Find where the given text appears and provide that cell's center as (X, Y) coordinate. 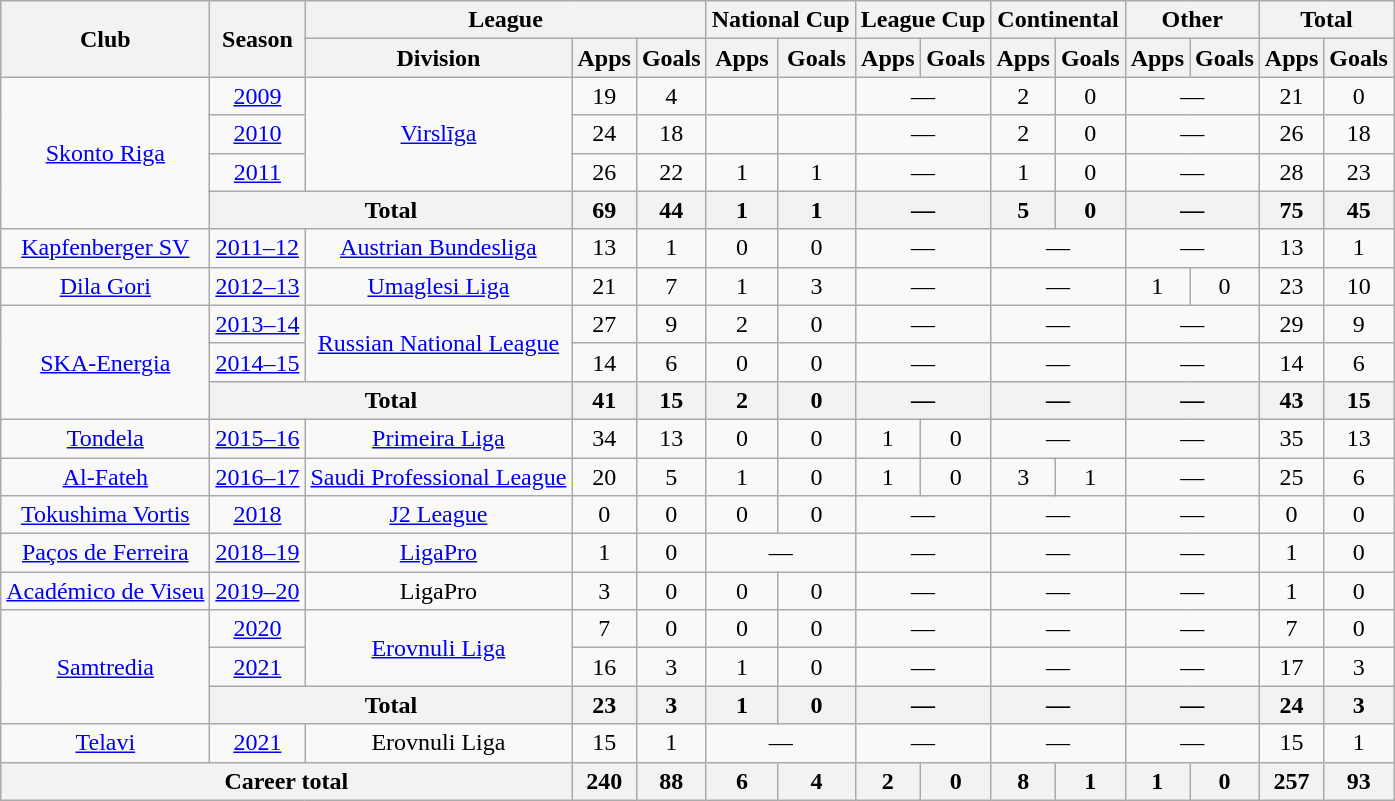
Skonto Riga (106, 153)
16 (604, 667)
75 (1291, 210)
2011 (258, 172)
Season (258, 39)
Dila Gori (106, 286)
8 (1023, 781)
2014–15 (258, 362)
Continental (1058, 20)
J2 League (438, 515)
Kapfenberger SV (106, 248)
45 (1359, 210)
2010 (258, 134)
Umaglesi Liga (438, 286)
Division (438, 58)
88 (671, 781)
League Cup (923, 20)
National Cup (780, 20)
41 (604, 400)
Career total (286, 781)
Other (1192, 20)
Al-Fateh (106, 477)
2020 (258, 629)
17 (1291, 667)
2016–17 (258, 477)
2018 (258, 515)
28 (1291, 172)
25 (1291, 477)
2012–13 (258, 286)
27 (604, 324)
Virslīga (438, 134)
10 (1359, 286)
22 (671, 172)
2013–14 (258, 324)
Club (106, 39)
29 (1291, 324)
Austrian Bundesliga (438, 248)
Tondela (106, 438)
2018–19 (258, 553)
Académico de Viseu (106, 591)
Russian National League (438, 343)
43 (1291, 400)
20 (604, 477)
69 (604, 210)
SKA-Energia (106, 362)
19 (604, 96)
2009 (258, 96)
257 (1291, 781)
Telavi (106, 743)
34 (604, 438)
League (506, 20)
93 (1359, 781)
Primeira Liga (438, 438)
Saudi Professional League (438, 477)
35 (1291, 438)
Samtredia (106, 667)
44 (671, 210)
Tokushima Vortis (106, 515)
240 (604, 781)
2019–20 (258, 591)
Paços de Ferreira (106, 553)
2015–16 (258, 438)
2011–12 (258, 248)
